Capture the cell that displays the provided text and extract its [x, y] central coordinate. 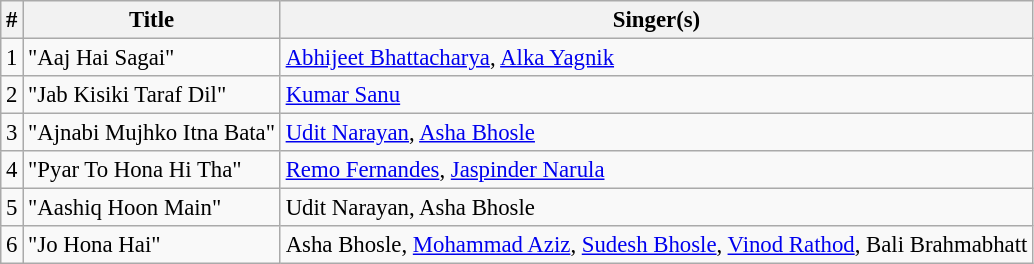
Asha Bhosle, Mohammad Aziz, Sudesh Bhosle, Vinod Rathod, Bali Brahmabhatt [656, 245]
"Aaj Hai Sagai" [152, 58]
"Pyar To Hona Hi Tha" [152, 170]
4 [12, 170]
Kumar Sanu [656, 95]
"Ajnabi Mujhko Itna Bata" [152, 133]
1 [12, 58]
3 [12, 133]
# [12, 20]
Singer(s) [656, 20]
Title [152, 20]
Abhijeet Bhattacharya, Alka Yagnik [656, 58]
"Aashiq Hoon Main" [152, 208]
"Jo Hona Hai" [152, 245]
Remo Fernandes, Jaspinder Narula [656, 170]
6 [12, 245]
"Jab Kisiki Taraf Dil" [152, 95]
5 [12, 208]
2 [12, 95]
